Identify which cell holds the provided text, then report its [x, y] central coordinate. 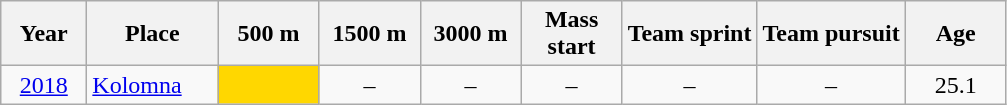
Kolomna [152, 85]
Age [956, 34]
Mass start [572, 34]
Team sprint [690, 34]
Team pursuit [831, 34]
1500 m [370, 34]
Year [44, 34]
500 m [268, 34]
25.1 [956, 85]
2018 [44, 85]
Place [152, 34]
3000 m [470, 34]
